Find where the given text appears and provide that cell's center as (X, Y) coordinate. 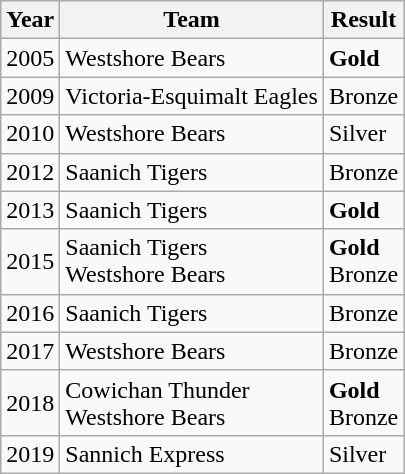
2009 (30, 96)
2005 (30, 58)
Saanich TigersWestshore Bears (192, 262)
Victoria-Esquimalt Eagles (192, 96)
2019 (30, 454)
Year (30, 20)
2012 (30, 172)
Cowichan ThunderWestshore Bears (192, 402)
2015 (30, 262)
2018 (30, 402)
Result (363, 20)
2017 (30, 351)
Team (192, 20)
2010 (30, 134)
2016 (30, 313)
Sannich Express (192, 454)
2013 (30, 210)
